From the cell containing the given text, extract its center point as (x, y) coordinate. 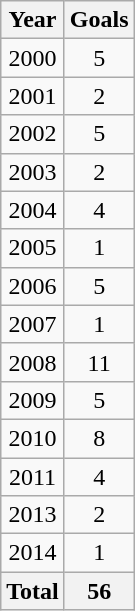
2010 (33, 438)
2001 (33, 96)
Total (33, 591)
2000 (33, 58)
8 (99, 438)
2014 (33, 553)
2002 (33, 134)
11 (99, 362)
2004 (33, 210)
2008 (33, 362)
2013 (33, 515)
2006 (33, 286)
Goals (99, 20)
Year (33, 20)
2003 (33, 172)
2011 (33, 477)
2007 (33, 324)
2005 (33, 248)
56 (99, 591)
2009 (33, 400)
